From the cell containing the given text, extract its center point as (x, y) coordinate. 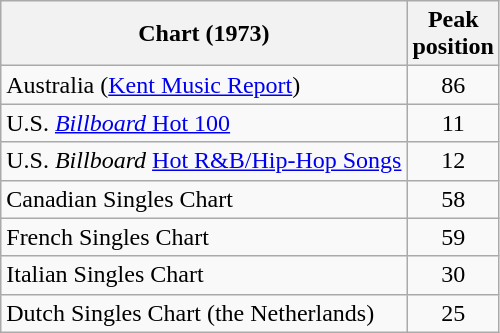
Italian Singles Chart (204, 275)
12 (453, 161)
Canadian Singles Chart (204, 199)
Peakposition (453, 34)
Chart (1973) (204, 34)
58 (453, 199)
U.S. Billboard Hot 100 (204, 123)
25 (453, 313)
Dutch Singles Chart (the Netherlands) (204, 313)
Australia (Kent Music Report) (204, 85)
French Singles Chart (204, 237)
59 (453, 237)
11 (453, 123)
U.S. Billboard Hot R&B/Hip-Hop Songs (204, 161)
86 (453, 85)
30 (453, 275)
